Output the [X, Y] coordinate of the center of the cell containing the given text.  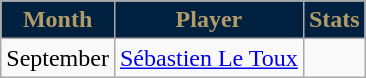
Player [208, 20]
Month [58, 20]
September [58, 58]
Stats [334, 20]
Sébastien Le Toux [208, 58]
